Provide the [X, Y] coordinate of the cell's center where the given text is located.  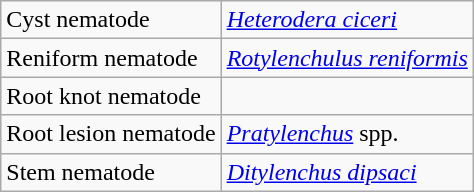
Rotylenchulus reniformis [347, 58]
Heterodera ciceri [347, 20]
Reniform nematode [111, 58]
Cyst nematode [111, 20]
Stem nematode [111, 172]
Root lesion nematode [111, 134]
Root knot nematode [111, 96]
Ditylenchus dipsaci [347, 172]
Pratylenchus spp. [347, 134]
